Capture the cell that displays the provided text and extract its (x, y) central coordinate. 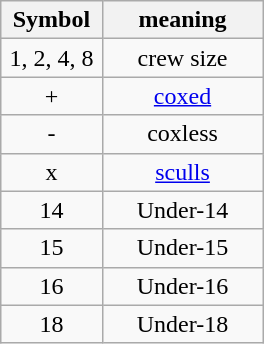
+ (52, 96)
15 (52, 248)
- (52, 134)
18 (52, 324)
Under-15 (182, 248)
14 (52, 210)
Symbol (52, 20)
x (52, 172)
crew size (182, 58)
coxed (182, 96)
Under-18 (182, 324)
Under-14 (182, 210)
sculls (182, 172)
meaning (182, 20)
1, 2, 4, 8 (52, 58)
16 (52, 286)
coxless (182, 134)
Under-16 (182, 286)
